For the text-containing cell, return its midpoint in [x, y] coordinate format. 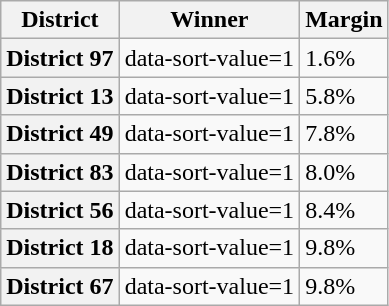
5.8% [344, 96]
District 97 [60, 58]
District 18 [60, 248]
District [60, 20]
District 67 [60, 286]
District 49 [60, 134]
District 56 [60, 210]
Margin [344, 20]
1.6% [344, 58]
7.8% [344, 134]
8.4% [344, 210]
8.0% [344, 172]
Winner [210, 20]
District 13 [60, 96]
District 83 [60, 172]
